Pinpoint the cell where the given text exists, returning its [X, Y] midpoint coordinate. 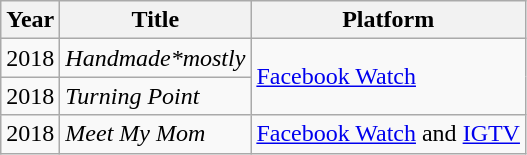
Facebook Watch and IGTV [388, 134]
Handmade*mostly [156, 58]
Year [30, 20]
Title [156, 20]
Facebook Watch [388, 77]
Turning Point [156, 96]
Platform [388, 20]
Meet My Mom [156, 134]
